Search for the cell housing the specified text and yield its [X, Y] center coordinate. 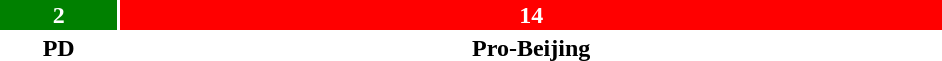
2 [58, 15]
14 [531, 15]
